Scan for the cell matching the given text and deliver its (X, Y) coordinate at center. 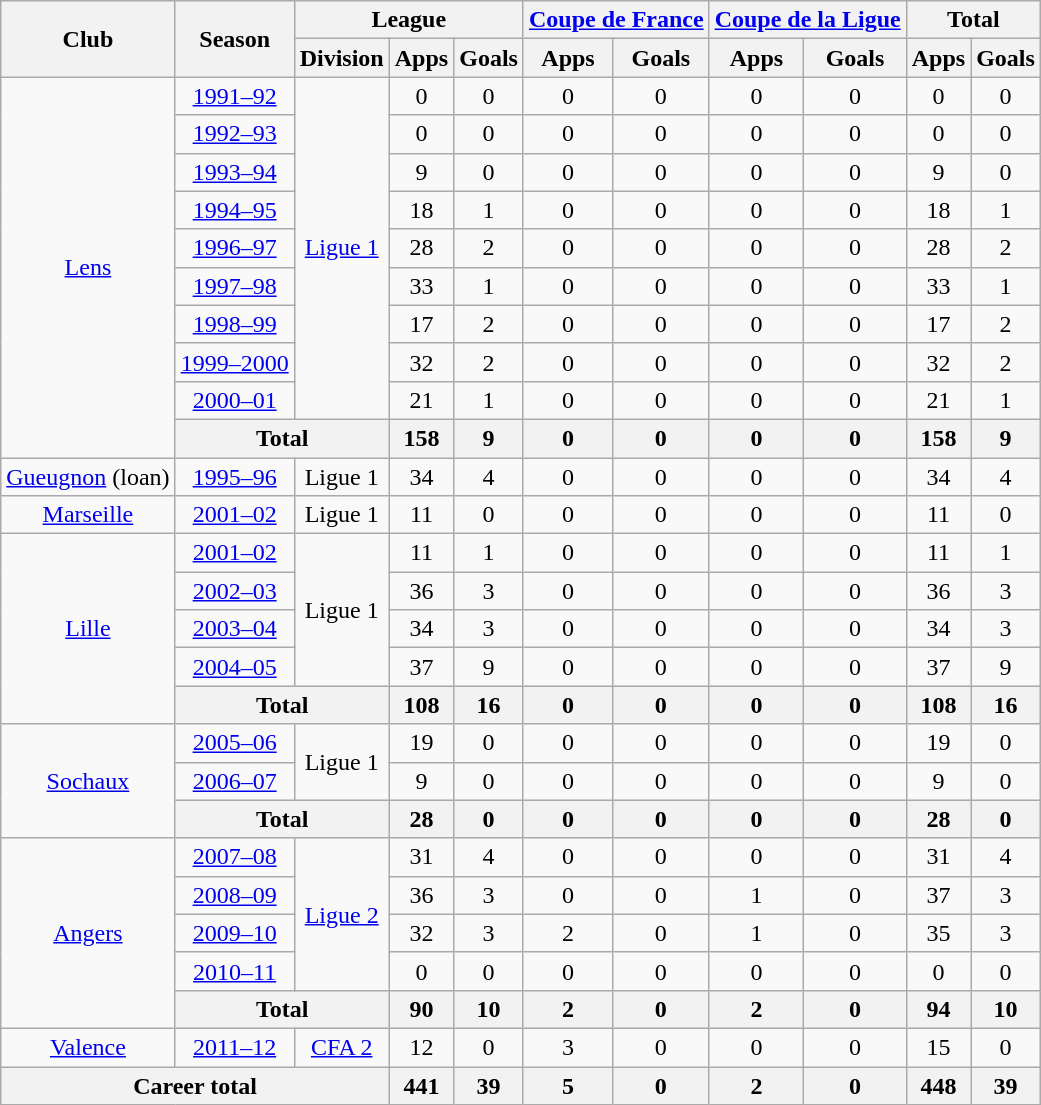
2011–12 (234, 1047)
2010–11 (234, 971)
Lille (88, 629)
CFA 2 (342, 1047)
2007–08 (234, 857)
1997–98 (234, 286)
2008–09 (234, 895)
Career total (195, 1085)
5 (568, 1085)
Ligue 2 (342, 914)
1999–2000 (234, 362)
12 (421, 1047)
1996–97 (234, 248)
15 (938, 1047)
Season (234, 39)
2006–07 (234, 781)
Marseille (88, 515)
90 (421, 1009)
Sochaux (88, 781)
Gueugnon (loan) (88, 477)
Angers (88, 933)
1994–95 (234, 210)
1992–93 (234, 134)
2005–06 (234, 743)
League (408, 20)
1991–92 (234, 96)
2009–10 (234, 933)
Coupe de France (616, 20)
2004–05 (234, 667)
35 (938, 933)
2002–03 (234, 591)
Club (88, 39)
2000–01 (234, 400)
1993–94 (234, 172)
94 (938, 1009)
Lens (88, 268)
2003–04 (234, 629)
Coupe de la Ligue (808, 20)
1998–99 (234, 324)
Valence (88, 1047)
441 (421, 1085)
Division (342, 58)
448 (938, 1085)
1995–96 (234, 477)
